Determine the (x, y) coordinate at the center of the cell enclosing the given text.  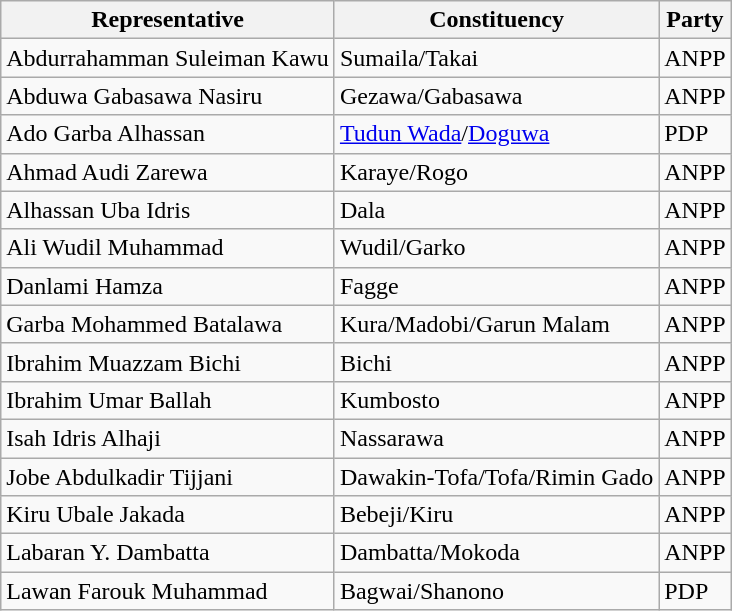
Danlami Hamza (168, 286)
Abduwa Gabasawa Nasiru (168, 96)
Lawan Farouk Muhammad (168, 591)
Bagwai/Shanono (496, 591)
Dambatta/Mokoda (496, 553)
Garba Mohammed Batalawa (168, 324)
Constituency (496, 20)
Ali Wudil Muhammad (168, 248)
Kumbosto (496, 400)
Bichi (496, 362)
Wudil/Garko (496, 248)
Labaran Y. Dambatta (168, 553)
Bebeji/Kiru (496, 515)
Alhassan Uba Idris (168, 210)
Fagge (496, 286)
Jobe Abdulkadir Tijjani (168, 477)
Tudun Wada/Doguwa (496, 134)
Karaye/Rogo (496, 172)
Ahmad Audi Zarewa (168, 172)
Ibrahim Muazzam Bichi (168, 362)
Kura/Madobi/Garun Malam (496, 324)
Dala (496, 210)
Sumaila/Takai (496, 58)
Abdurrahamman Suleiman Kawu (168, 58)
Representative (168, 20)
Nassarawa (496, 438)
Dawakin-Tofa/Tofa/Rimin Gado (496, 477)
Party (695, 20)
Ado Garba Alhassan (168, 134)
Ibrahim Umar Ballah (168, 400)
Isah Idris Alhaji (168, 438)
Kiru Ubale Jakada (168, 515)
Gezawa/Gabasawa (496, 96)
